Provide the (X, Y) coordinate of the cell's center where the given text is located.  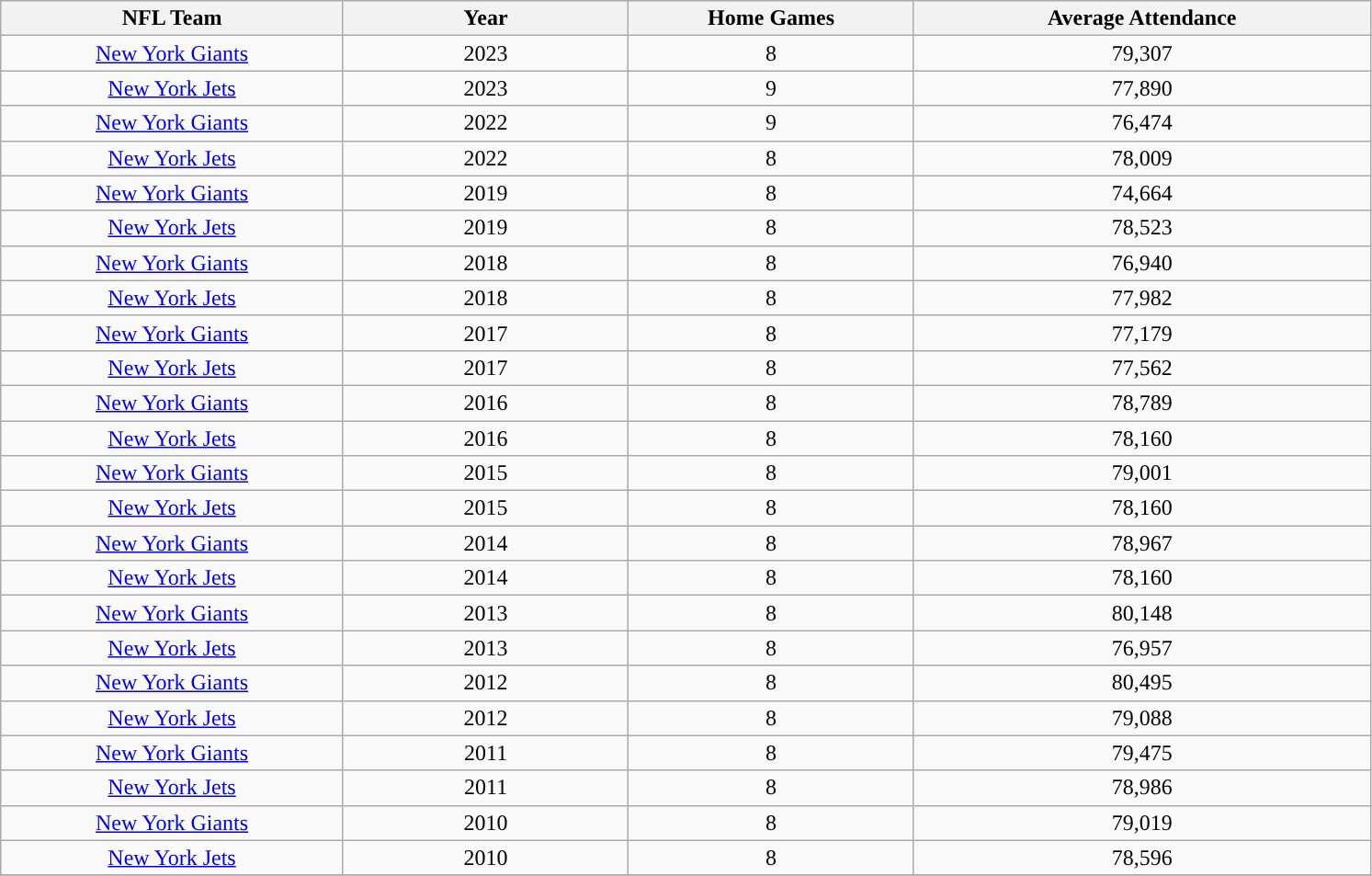
80,495 (1141, 683)
76,474 (1141, 123)
74,664 (1141, 193)
78,596 (1141, 858)
79,019 (1141, 823)
78,789 (1141, 403)
79,088 (1141, 718)
78,986 (1141, 788)
Year (485, 18)
Average Attendance (1141, 18)
77,562 (1141, 368)
77,890 (1141, 88)
79,001 (1141, 473)
80,148 (1141, 613)
79,307 (1141, 53)
77,982 (1141, 298)
76,957 (1141, 648)
78,967 (1141, 543)
79,475 (1141, 753)
76,940 (1141, 263)
Home Games (771, 18)
NFL Team (173, 18)
78,009 (1141, 158)
78,523 (1141, 228)
77,179 (1141, 333)
